Pinpoint the cell where the given text exists, returning its (X, Y) midpoint coordinate. 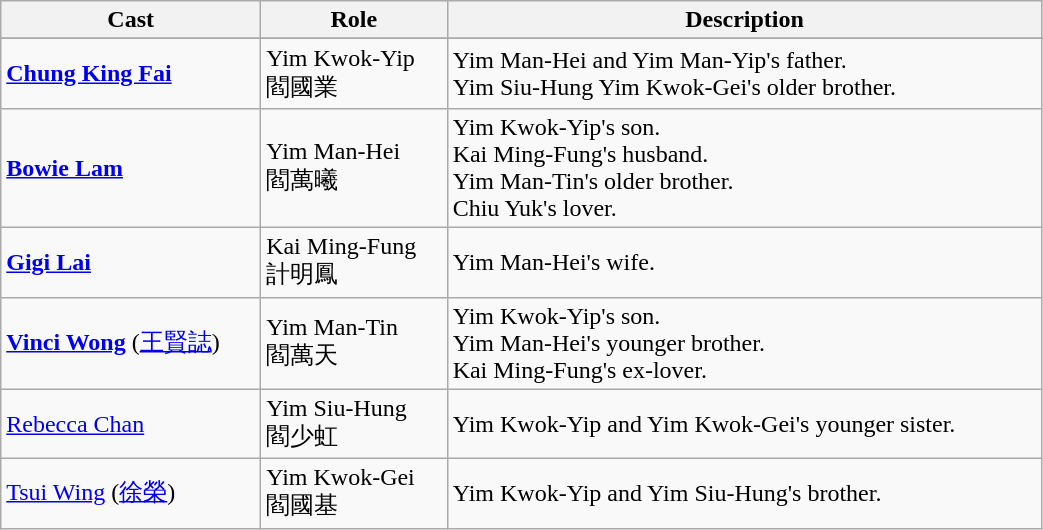
Cast (131, 20)
Yim Kwok-Gei 閻國基 (354, 494)
Yim Siu-Hung 閻少虹 (354, 424)
Tsui Wing (徐榮) (131, 494)
Yim Man-Hei and Yim Man-Yip's father. Yim Siu-Hung Yim Kwok-Gei's older brother. (744, 74)
Bowie Lam (131, 168)
Gigi Lai (131, 262)
Yim Kwok-Yip and Yim Kwok-Gei's younger sister. (744, 424)
Role (354, 20)
Description (744, 20)
Yim Kwok-Yip's son. Kai Ming-Fung's husband. Yim Man-Tin's older brother. Chiu Yuk's lover. (744, 168)
Yim Kwok-Yip's son. Yim Man-Hei's younger brother. Kai Ming-Fung's ex-lover. (744, 343)
Chung King Fai (131, 74)
Yim Man-Hei 閻萬曦 (354, 168)
Vinci Wong (王賢誌) (131, 343)
Kai Ming-Fung 計明鳳 (354, 262)
Yim Kwok-Yip 閻國業 (354, 74)
Yim Kwok-Yip and Yim Siu-Hung's brother. (744, 494)
Yim Man-Tin 閻萬天 (354, 343)
Rebecca Chan (131, 424)
Yim Man-Hei's wife. (744, 262)
